Identify which cell holds the provided text, then report its (x, y) central coordinate. 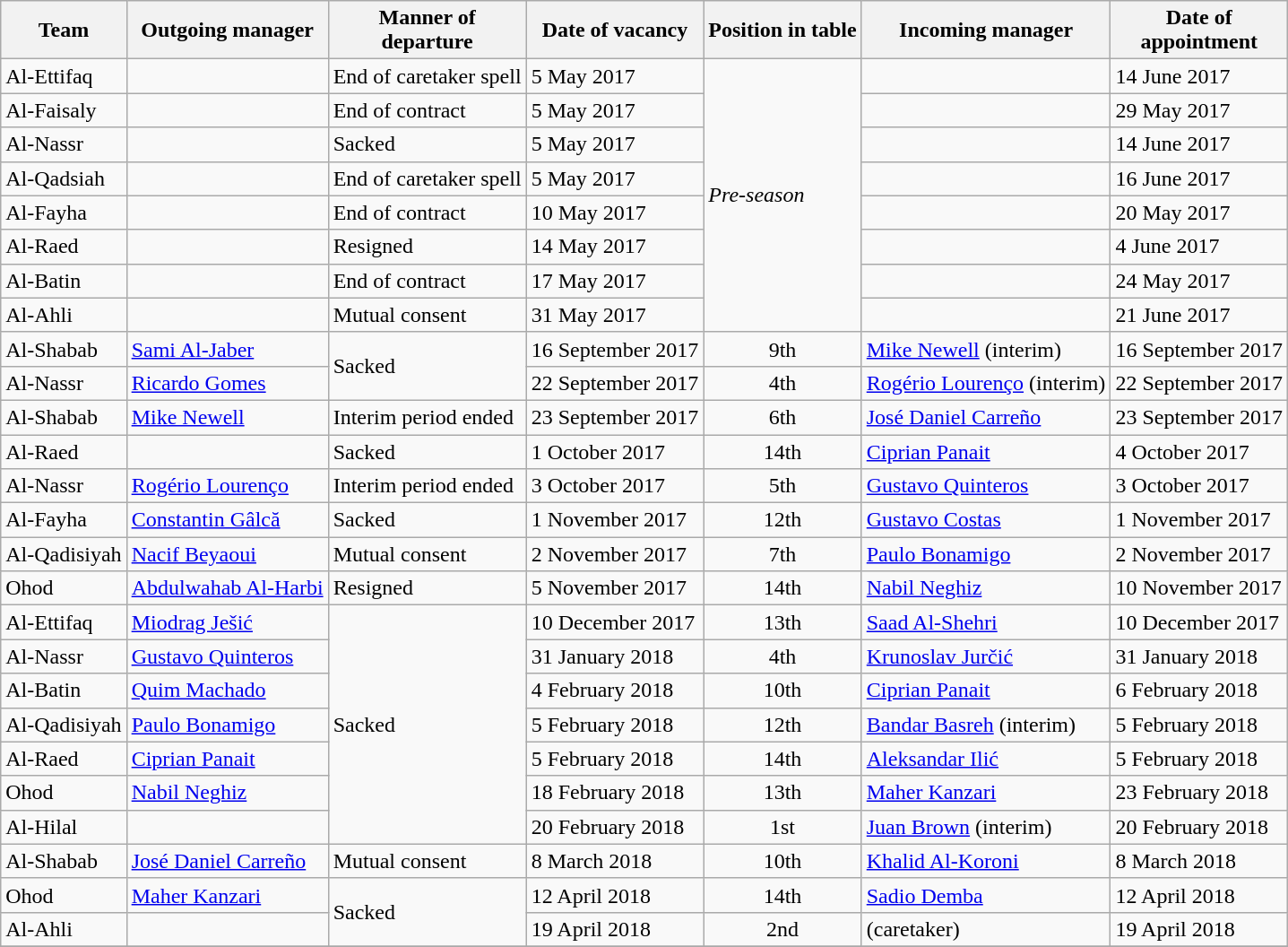
4 October 2017 (1199, 451)
Pre-season (782, 195)
Constantin Gâlcă (228, 520)
Al-Hilal (64, 827)
Khalid Al-Koroni (986, 861)
(caretaker) (986, 929)
Rogério Lourenço (228, 486)
24 May 2017 (1199, 281)
Sami Al-Jaber (228, 349)
1 October 2017 (615, 451)
16 June 2017 (1199, 178)
Krunoslav Jurčić (986, 656)
23 February 2018 (1199, 793)
14 May 2017 (615, 247)
Gustavo Costas (986, 520)
Quim Machado (228, 691)
Abdulwahab Al-Harbi (228, 588)
18 February 2018 (615, 793)
9th (782, 349)
Incoming manager (986, 30)
10 May 2017 (615, 213)
Manner ofdeparture (427, 30)
2nd (782, 929)
Sadio Demba (986, 895)
4 June 2017 (1199, 247)
20 May 2017 (1199, 213)
Al-Faisaly (64, 110)
5 November 2017 (615, 588)
Bandar Basreh (interim) (986, 725)
Juan Brown (interim) (986, 827)
7th (782, 554)
29 May 2017 (1199, 110)
Mike Newell (228, 417)
Aleksandar Ilić (986, 759)
Ricardo Gomes (228, 383)
Mike Newell (interim) (986, 349)
Saad Al-Shehri (986, 622)
1st (782, 827)
Team (64, 30)
10 November 2017 (1199, 588)
17 May 2017 (615, 281)
5th (782, 486)
21 June 2017 (1199, 315)
Date ofappointment (1199, 30)
6 February 2018 (1199, 691)
31 May 2017 (615, 315)
6th (782, 417)
Date of vacancy (615, 30)
Position in table (782, 30)
Al-Qadsiah (64, 178)
Rogério Lourenço (interim) (986, 383)
Outgoing manager (228, 30)
4 February 2018 (615, 691)
Nacif Beyaoui (228, 554)
Miodrag Ješić (228, 622)
